Find where the given text appears and provide that cell's center as [X, Y] coordinate. 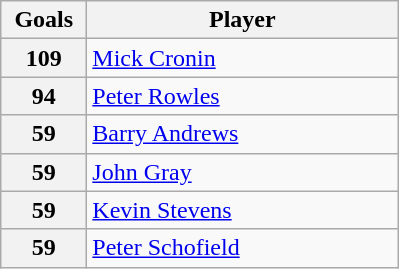
Kevin Stevens [242, 210]
John Gray [242, 172]
94 [44, 96]
Goals [44, 20]
Peter Rowles [242, 96]
Mick Cronin [242, 58]
Player [242, 20]
Peter Schofield [242, 248]
Barry Andrews [242, 134]
109 [44, 58]
